Return (X, Y) of the center of cell containing provided text 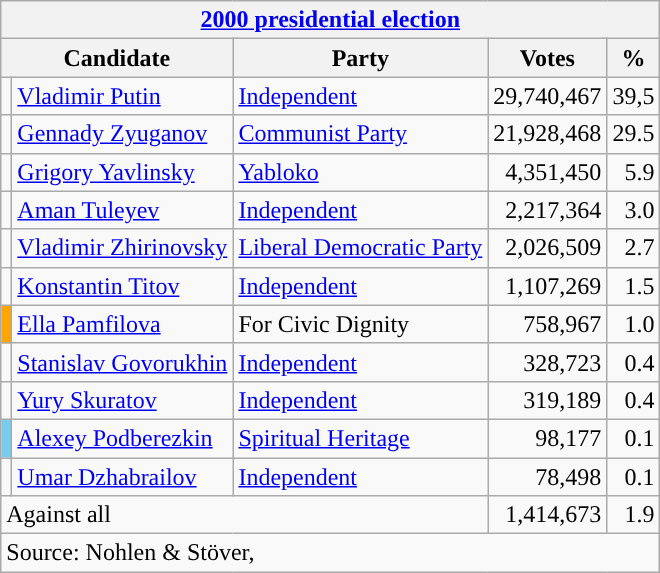
39,5 (634, 96)
29,740,467 (548, 96)
328,723 (548, 362)
Ella Pamfilova (122, 324)
1.5 (634, 286)
Alexey Podberezkin (122, 438)
3.0 (634, 210)
Source: Nohlen & Stöver, (330, 553)
1.9 (634, 515)
2000 presidential election (330, 20)
Liberal Democratic Party (360, 248)
Aman Tuleyev (122, 210)
Gennady Zyuganov (122, 134)
2,026,509 (548, 248)
2,217,364 (548, 210)
5.9 (634, 172)
78,498 (548, 477)
319,189 (548, 400)
21,928,468 (548, 134)
% (634, 58)
Communist Party (360, 134)
Vladimir Zhirinovsky (122, 248)
Candidate (117, 58)
Grigory Yavlinsky (122, 172)
Yury Skuratov (122, 400)
For Civic Dignity (360, 324)
Spiritual Heritage (360, 438)
Votes (548, 58)
Yabloko (360, 172)
1,107,269 (548, 286)
98,177 (548, 438)
Stanislav Govorukhin (122, 362)
4,351,450 (548, 172)
1,414,673 (548, 515)
Umar Dzhabrailov (122, 477)
Against all (244, 515)
758,967 (548, 324)
Konstantin Titov (122, 286)
1.0 (634, 324)
29.5 (634, 134)
Party (360, 58)
2.7 (634, 248)
Vladimir Putin (122, 96)
